Return [x, y] of the center of cell containing provided text 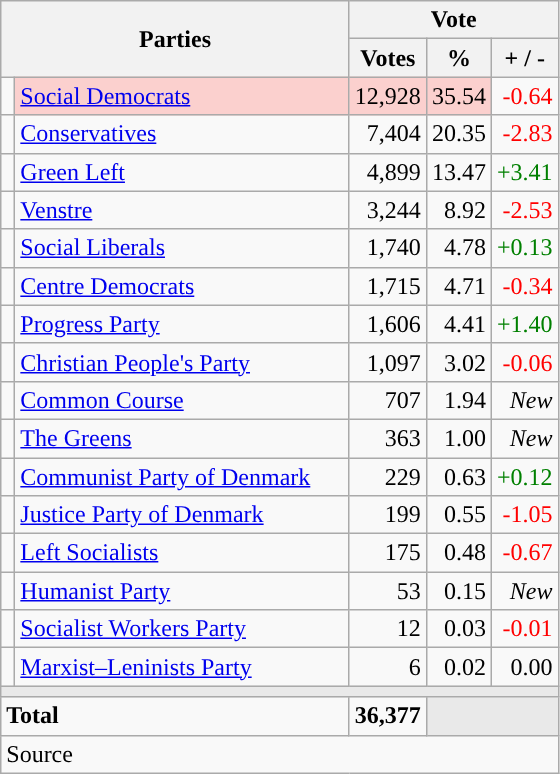
0.03 [458, 629]
1.00 [458, 438]
Progress Party [182, 324]
4,899 [388, 172]
20.35 [458, 134]
13.47 [458, 172]
Green Left [182, 172]
3.02 [458, 362]
7,404 [388, 134]
Total [176, 716]
Social Democrats [182, 96]
35.54 [458, 96]
-2.53 [524, 210]
4.78 [458, 248]
36,377 [388, 716]
175 [388, 553]
1,740 [388, 248]
Christian People's Party [182, 362]
1,606 [388, 324]
Marxist–Leninists Party [182, 667]
Conservatives [182, 134]
The Greens [182, 438]
-0.67 [524, 553]
1,715 [388, 286]
+0.13 [524, 248]
Left Socialists [182, 553]
Parties [176, 39]
Vote [454, 20]
12,928 [388, 96]
-0.06 [524, 362]
6 [388, 667]
-0.01 [524, 629]
8.92 [458, 210]
53 [388, 591]
199 [388, 515]
0.15 [458, 591]
-0.64 [524, 96]
Humanist Party [182, 591]
0.55 [458, 515]
Justice Party of Denmark [182, 515]
3,244 [388, 210]
+ / - [524, 58]
Socialist Workers Party [182, 629]
Centre Democrats [182, 286]
+0.12 [524, 477]
Votes [388, 58]
-1.05 [524, 515]
Common Course [182, 400]
1.94 [458, 400]
+1.40 [524, 324]
Source [280, 754]
363 [388, 438]
+3.41 [524, 172]
Communist Party of Denmark [182, 477]
0.48 [458, 553]
0.63 [458, 477]
-2.83 [524, 134]
0.00 [524, 667]
229 [388, 477]
0.02 [458, 667]
4.41 [458, 324]
Social Liberals [182, 248]
% [458, 58]
707 [388, 400]
12 [388, 629]
1,097 [388, 362]
-0.34 [524, 286]
Venstre [182, 210]
4.71 [458, 286]
